From the cell containing the given text, extract its center point as [x, y] coordinate. 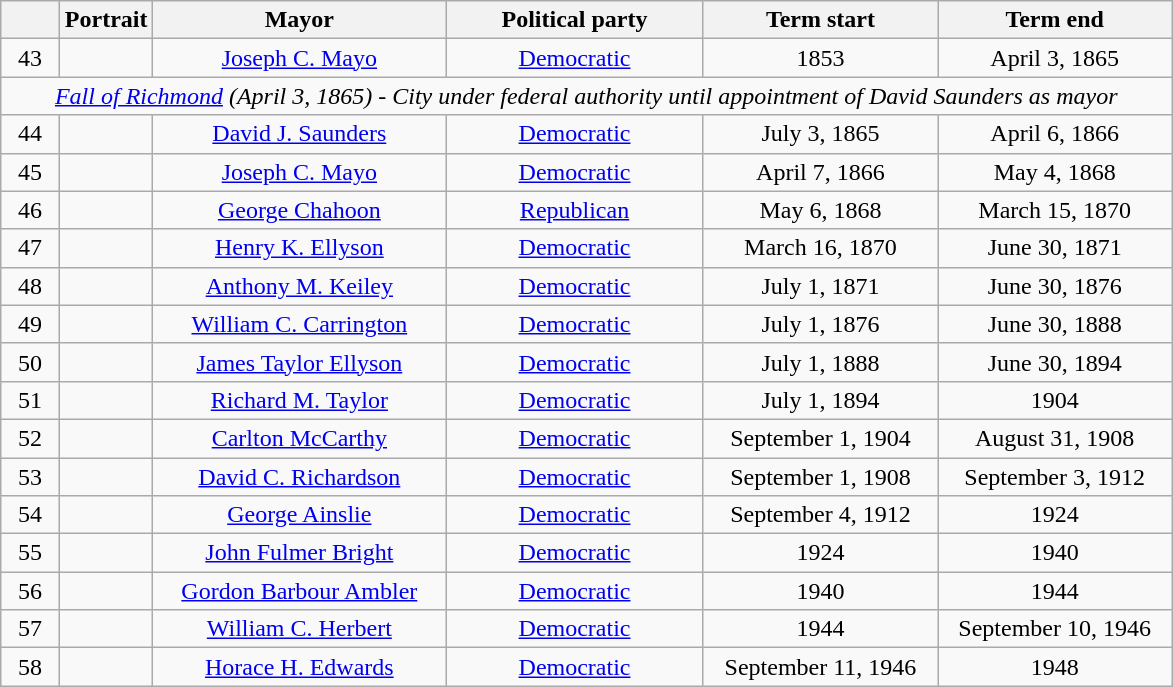
51 [30, 400]
Gordon Barbour Ambler [300, 591]
William C. Herbert [300, 629]
Fall of Richmond (April 3, 1865) - City under federal authority until appointment of David Saunders as mayor [586, 96]
June 30, 1894 [1055, 362]
May 4, 1868 [1055, 172]
July 1, 1871 [820, 286]
45 [30, 172]
56 [30, 591]
58 [30, 667]
William C. Carrington [300, 324]
John Fulmer Bright [300, 553]
June 30, 1888 [1055, 324]
Portrait [106, 20]
1853 [820, 58]
43 [30, 58]
July 1, 1888 [820, 362]
1948 [1055, 667]
September 11, 1946 [820, 667]
53 [30, 477]
54 [30, 515]
1904 [1055, 400]
48 [30, 286]
September 3, 1912 [1055, 477]
Term end [1055, 20]
Anthony M. Keiley [300, 286]
Term start [820, 20]
47 [30, 248]
Richard M. Taylor [300, 400]
March 15, 1870 [1055, 210]
April 7, 1866 [820, 172]
September 1, 1904 [820, 438]
September 10, 1946 [1055, 629]
George Ainslie [300, 515]
49 [30, 324]
David J. Saunders [300, 134]
July 1, 1876 [820, 324]
James Taylor Ellyson [300, 362]
Henry K. Ellyson [300, 248]
Carlton McCarthy [300, 438]
57 [30, 629]
Mayor [300, 20]
David C. Richardson [300, 477]
September 4, 1912 [820, 515]
March 16, 1870 [820, 248]
April 6, 1866 [1055, 134]
July 1, 1894 [820, 400]
52 [30, 438]
44 [30, 134]
Horace H. Edwards [300, 667]
July 3, 1865 [820, 134]
Republican [575, 210]
June 30, 1876 [1055, 286]
Political party [575, 20]
September 1, 1908 [820, 477]
April 3, 1865 [1055, 58]
55 [30, 553]
August 31, 1908 [1055, 438]
George Chahoon [300, 210]
May 6, 1868 [820, 210]
50 [30, 362]
June 30, 1871 [1055, 248]
46 [30, 210]
